From the cell containing the given text, extract its center point as [x, y] coordinate. 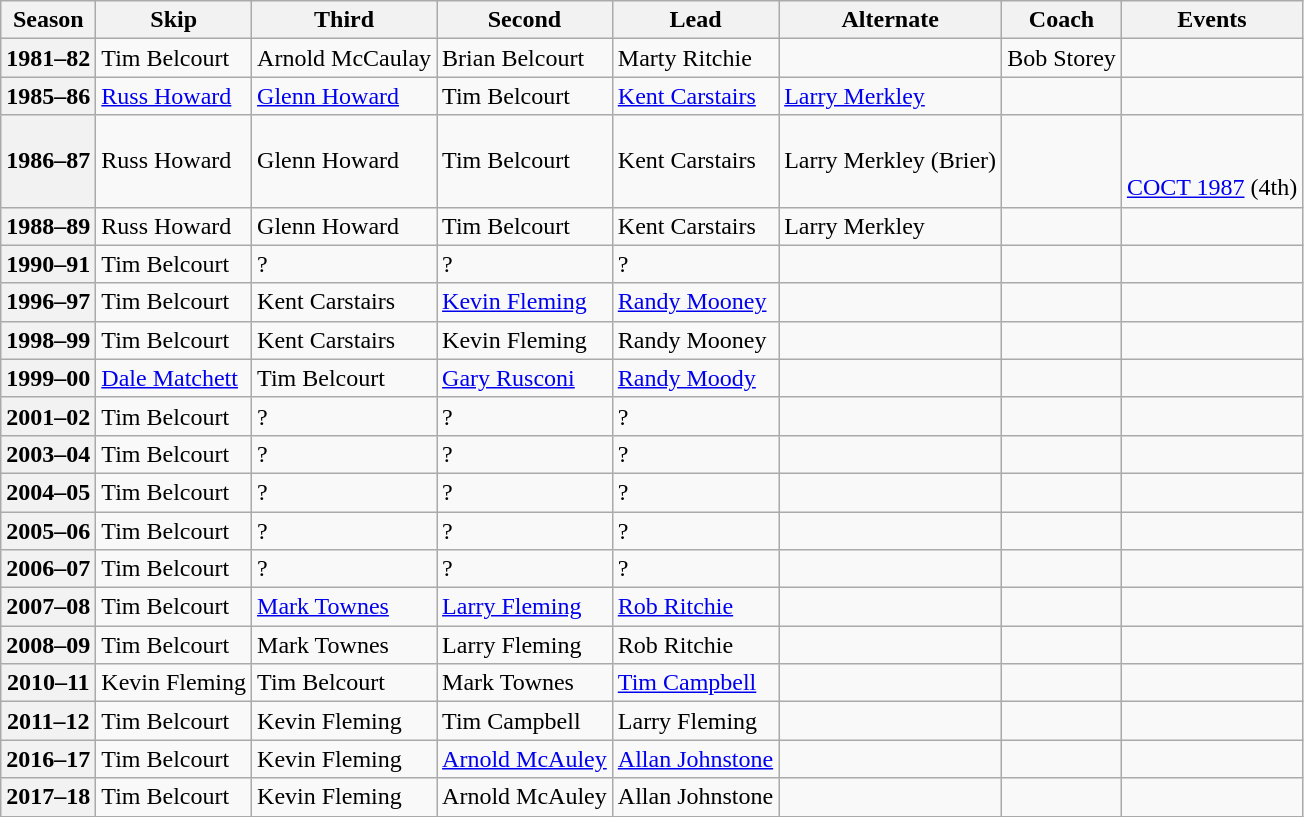
Events [1212, 20]
2011–12 [48, 721]
1981–82 [48, 58]
1986–87 [48, 161]
2004–05 [48, 492]
Third [344, 20]
Skip [174, 20]
1996–97 [48, 302]
2017–18 [48, 797]
COCT 1987 (4th) [1212, 161]
2008–09 [48, 645]
1998–99 [48, 340]
Season [48, 20]
Brian Belcourt [525, 58]
Dale Matchett [174, 378]
Lead [695, 20]
2003–04 [48, 454]
Arnold McCaulay [344, 58]
1988–89 [48, 226]
Coach [1062, 20]
2016–17 [48, 759]
1999–00 [48, 378]
Second [525, 20]
2010–11 [48, 683]
2001–02 [48, 416]
2005–06 [48, 531]
1985–86 [48, 96]
2007–08 [48, 607]
Larry Merkley (Brier) [890, 161]
Bob Storey [1062, 58]
Marty Ritchie [695, 58]
Alternate [890, 20]
1990–91 [48, 264]
Randy Moody [695, 378]
2006–07 [48, 569]
Gary Rusconi [525, 378]
